Detect which cell encompasses the target text, then output its (X, Y) center coordinate. 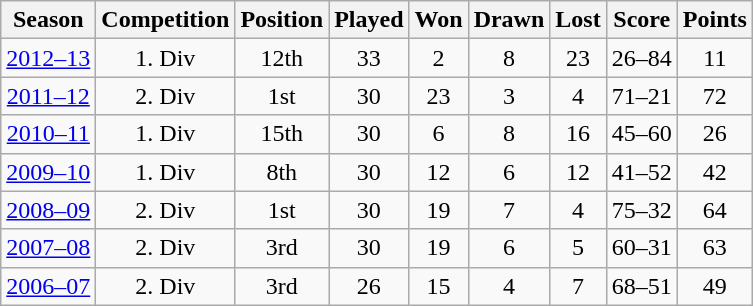
Position (282, 20)
Points (714, 20)
49 (714, 286)
2007–08 (48, 248)
Won (438, 20)
2010–11 (48, 134)
71–21 (642, 96)
75–32 (642, 210)
63 (714, 248)
15th (282, 134)
15 (438, 286)
2006–07 (48, 286)
Drawn (509, 20)
16 (578, 134)
12th (282, 58)
Season (48, 20)
Score (642, 20)
60–31 (642, 248)
2011–12 (48, 96)
68–51 (642, 286)
41–52 (642, 172)
42 (714, 172)
11 (714, 58)
64 (714, 210)
2 (438, 58)
8th (282, 172)
Competition (166, 20)
45–60 (642, 134)
Lost (578, 20)
26–84 (642, 58)
33 (369, 58)
5 (578, 248)
2008–09 (48, 210)
Played (369, 20)
2009–10 (48, 172)
2012–13 (48, 58)
72 (714, 96)
3 (509, 96)
